Provide the [X, Y] coordinate of the cell's center where the given text is located.  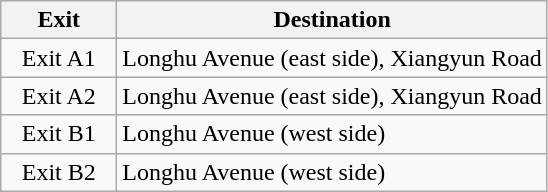
Exit A1 [59, 58]
Destination [332, 20]
Exit B1 [59, 134]
Exit B2 [59, 172]
Exit [59, 20]
Exit A2 [59, 96]
